For the text-containing cell, return its midpoint in [x, y] coordinate format. 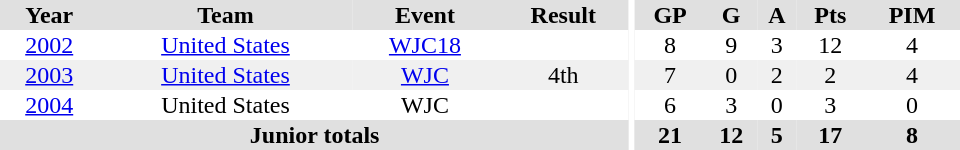
17 [830, 135]
5 [776, 135]
G [731, 15]
Junior totals [314, 135]
7 [670, 75]
WJC18 [426, 45]
Result [563, 15]
2004 [49, 105]
9 [731, 45]
Event [426, 15]
4th [563, 75]
2003 [49, 75]
GP [670, 15]
Team [225, 15]
6 [670, 105]
PIM [912, 15]
Pts [830, 15]
A [776, 15]
21 [670, 135]
Year [49, 15]
2002 [49, 45]
